Search for the cell housing the specified text and yield its [x, y] center coordinate. 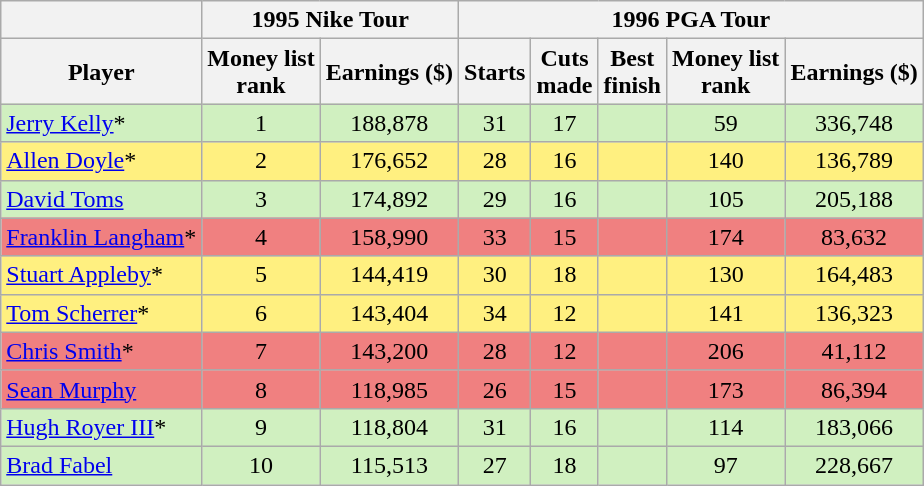
Brad Fabel [102, 465]
143,404 [389, 313]
188,878 [389, 123]
Chris Smith* [102, 351]
2 [261, 161]
164,483 [854, 275]
3 [261, 199]
97 [725, 465]
130 [725, 275]
5 [261, 275]
118,985 [389, 389]
176,652 [389, 161]
Hugh Royer III* [102, 427]
Player [102, 72]
83,632 [854, 237]
Franklin Langham* [102, 237]
1996 PGA Tour [692, 20]
141 [725, 313]
336,748 [854, 123]
144,419 [389, 275]
143,200 [389, 351]
David Toms [102, 199]
33 [495, 237]
27 [495, 465]
9 [261, 427]
136,323 [854, 313]
140 [725, 161]
Jerry Kelly* [102, 123]
205,188 [854, 199]
Sean Murphy [102, 389]
115,513 [389, 465]
1995 Nike Tour [330, 20]
136,789 [854, 161]
Bestfinish [632, 72]
29 [495, 199]
114 [725, 427]
174,892 [389, 199]
Tom Scherrer* [102, 313]
7 [261, 351]
228,667 [854, 465]
206 [725, 351]
Cutsmade [564, 72]
17 [564, 123]
59 [725, 123]
1 [261, 123]
183,066 [854, 427]
41,112 [854, 351]
158,990 [389, 237]
30 [495, 275]
105 [725, 199]
26 [495, 389]
8 [261, 389]
Allen Doyle* [102, 161]
6 [261, 313]
34 [495, 313]
Starts [495, 72]
118,804 [389, 427]
10 [261, 465]
Stuart Appleby* [102, 275]
174 [725, 237]
173 [725, 389]
4 [261, 237]
86,394 [854, 389]
